Locate the cell with the specified text and output its (x, y) center coordinate. 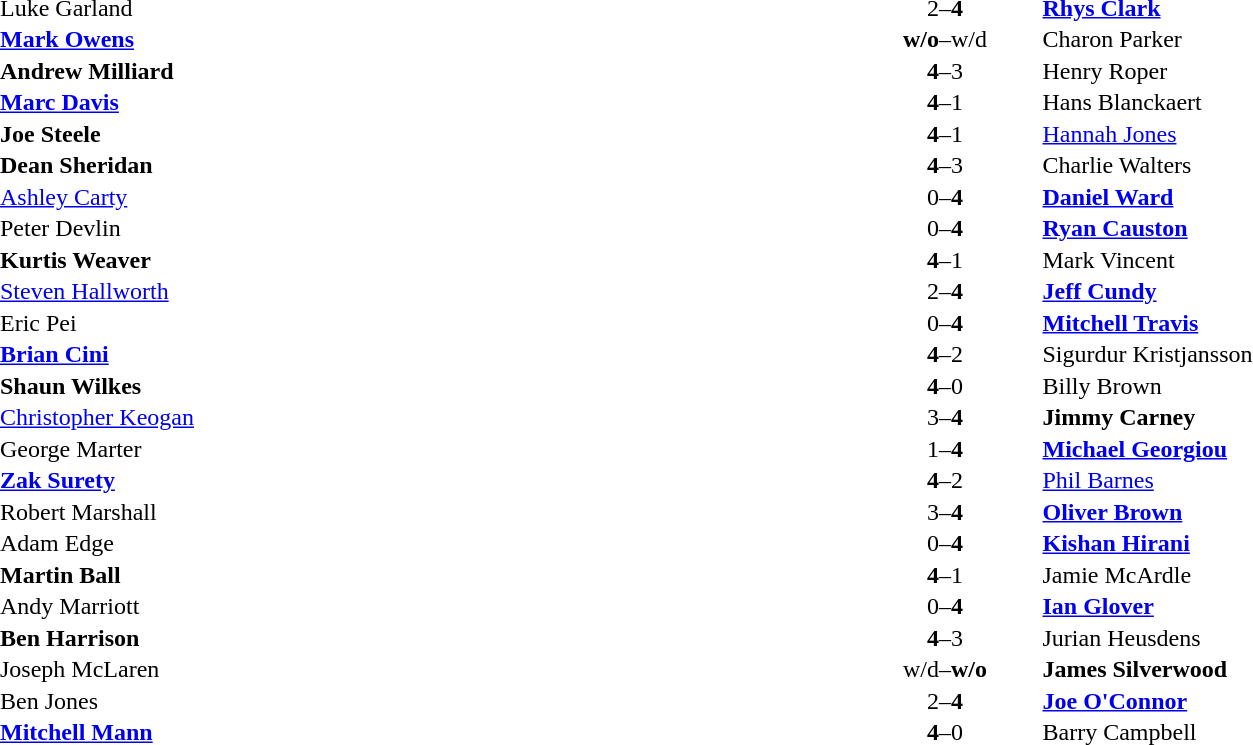
w/o–w/d (944, 39)
w/d–w/o (944, 669)
1–4 (944, 449)
4–0 (944, 386)
